From the cell containing the given text, extract its center point as [x, y] coordinate. 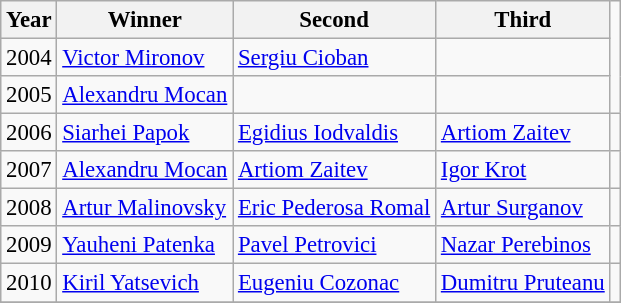
Winner [145, 20]
Artur Malinovsky [145, 208]
Egidius Iodvaldis [334, 133]
Nazar Perebinos [523, 245]
2006 [29, 133]
Siarhei Papok [145, 133]
2007 [29, 170]
2005 [29, 95]
Third [523, 20]
2008 [29, 208]
Sergiu Cioban [334, 58]
2009 [29, 245]
Second [334, 20]
Artur Surganov [523, 208]
Eric Pederosa Romal [334, 208]
Kiril Yatsevich [145, 283]
Victor Mironov [145, 58]
Eugeniu Cozonac [334, 283]
2010 [29, 283]
Year [29, 20]
Pavel Petrovici [334, 245]
Yauheni Patenka [145, 245]
2004 [29, 58]
Igor Krot [523, 170]
Dumitru Pruteanu [523, 283]
